Return the (x, y) coordinate for the center point of the cell that contains the specified text.  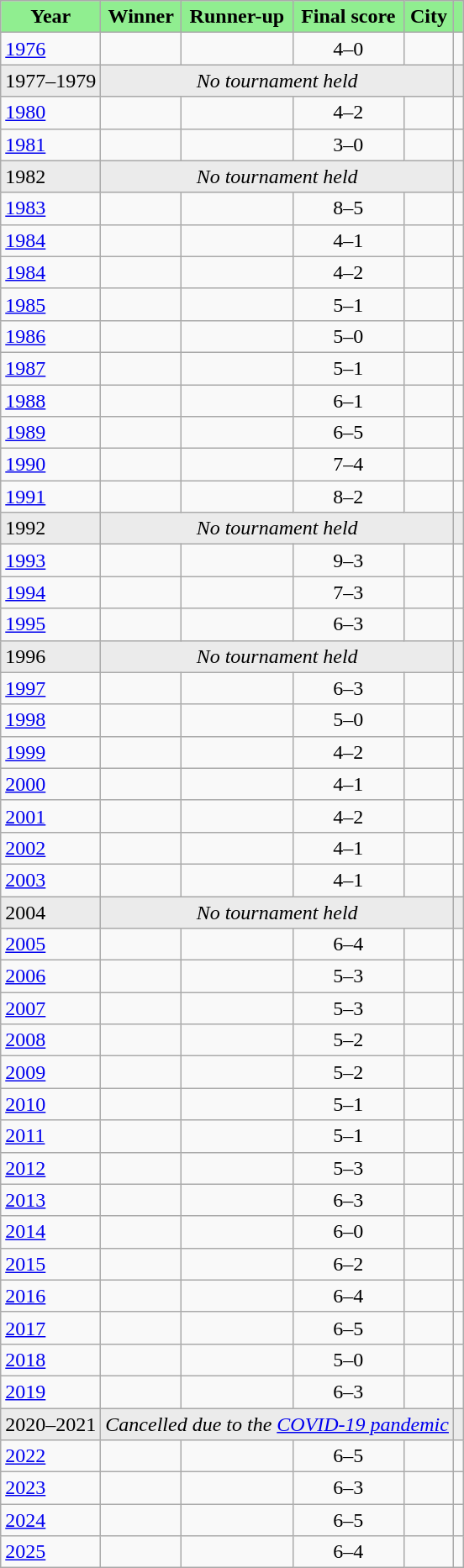
2017 (50, 1328)
2020–2021 (50, 1424)
2009 (50, 1072)
Winner (141, 17)
2023 (50, 1488)
1981 (50, 145)
6–2 (348, 1264)
2003 (50, 880)
Runner-up (237, 17)
2006 (50, 976)
1989 (50, 433)
2008 (50, 1040)
2018 (50, 1360)
1996 (50, 656)
4–0 (348, 49)
2012 (50, 1168)
2001 (50, 816)
8–5 (348, 208)
1993 (50, 560)
1995 (50, 624)
2015 (50, 1264)
1991 (50, 497)
2024 (50, 1520)
City (429, 17)
2016 (50, 1296)
7–3 (348, 592)
6–1 (348, 401)
7–4 (348, 465)
1985 (50, 304)
1987 (50, 368)
1980 (50, 113)
1986 (50, 336)
1983 (50, 208)
2011 (50, 1136)
8–2 (348, 497)
2025 (50, 1552)
1997 (50, 688)
2019 (50, 1392)
Year (50, 17)
9–3 (348, 560)
2014 (50, 1232)
1982 (50, 176)
Final score (348, 17)
2013 (50, 1200)
1999 (50, 752)
2007 (50, 1008)
1990 (50, 465)
2005 (50, 944)
3–0 (348, 145)
1998 (50, 720)
2010 (50, 1104)
2002 (50, 848)
1988 (50, 401)
Cancelled due to the COVID-19 pandemic (277, 1424)
1977–1979 (50, 81)
1994 (50, 592)
2022 (50, 1456)
2000 (50, 784)
1992 (50, 529)
6–0 (348, 1232)
2004 (50, 912)
1976 (50, 49)
